Scan for the cell matching the given text and deliver its [X, Y] coordinate at center. 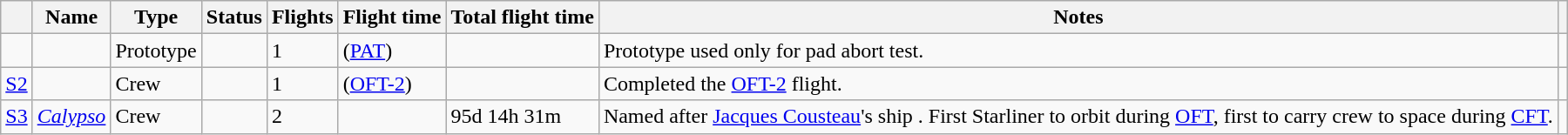
Completed the OFT-2 flight. [1078, 84]
Status [233, 17]
(PAT) [392, 51]
2 [302, 117]
95d 14h 31m [523, 117]
Prototype [156, 51]
Flight time [392, 17]
Flights [302, 17]
Notes [1078, 17]
Name [71, 17]
Named after Jacques Cousteau's ship . First Starliner to orbit during OFT, first to carry crew to space during CFT. [1078, 117]
Type [156, 17]
Total flight time [523, 17]
S3 [17, 117]
(OFT-2) [392, 84]
Prototype used only for pad abort test. [1078, 51]
S2 [17, 84]
Calypso [71, 117]
